Locate the cell with the specified text and output its [x, y] center coordinate. 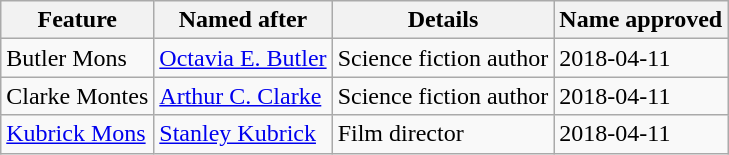
Butler Mons [78, 58]
Name approved [641, 20]
Details [443, 20]
Kubrick Mons [78, 134]
Octavia E. Butler [243, 58]
Stanley Kubrick [243, 134]
Clarke Montes [78, 96]
Arthur C. Clarke [243, 96]
Film director [443, 134]
Feature [78, 20]
Named after [243, 20]
